Capture the cell that displays the provided text and extract its (X, Y) central coordinate. 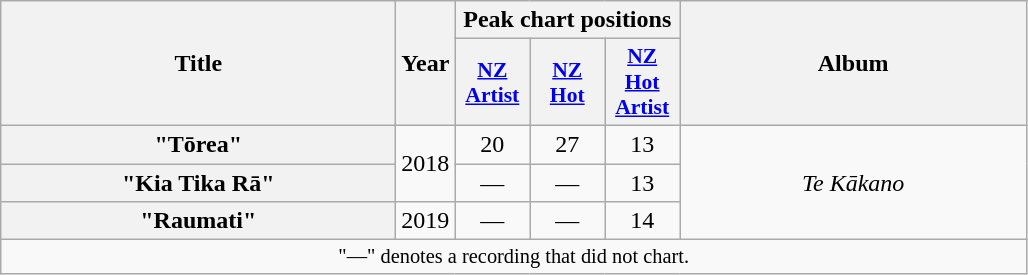
NZHotArtist (642, 82)
20 (492, 144)
Te Kākano (854, 182)
"Raumati" (198, 221)
2018 (426, 163)
14 (642, 221)
NZHot (568, 82)
NZArtist (492, 82)
"Kia Tika Rā" (198, 183)
2019 (426, 221)
Year (426, 64)
"Tōrea" (198, 144)
27 (568, 144)
"—" denotes a recording that did not chart. (514, 257)
Peak chart positions (568, 20)
Title (198, 64)
Album (854, 64)
